Detect which cell encompasses the target text, then output its [X, Y] center coordinate. 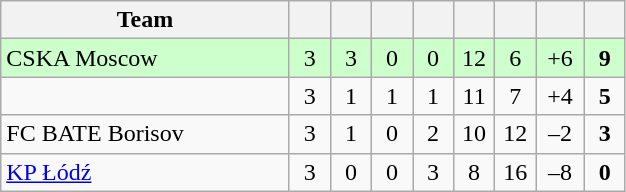
Team [146, 20]
10 [474, 134]
CSKA Moscow [146, 58]
5 [604, 96]
2 [432, 134]
7 [516, 96]
16 [516, 172]
8 [474, 172]
KP Łódź [146, 172]
–2 [560, 134]
+6 [560, 58]
11 [474, 96]
+4 [560, 96]
FC BATE Borisov [146, 134]
6 [516, 58]
–8 [560, 172]
9 [604, 58]
